Detect which cell encompasses the target text, then output its (X, Y) center coordinate. 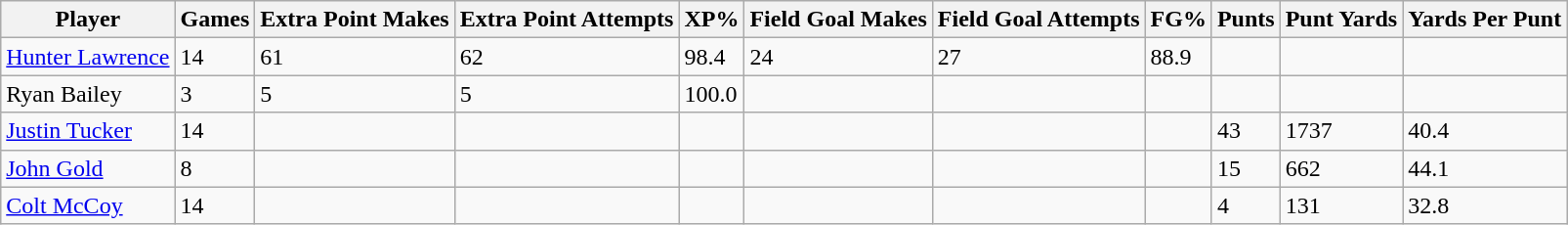
Punt Yards (1341, 20)
61 (355, 57)
Field Goal Attempts (1038, 20)
4 (1246, 205)
Field Goal Makes (838, 20)
27 (1038, 57)
32.8 (1485, 205)
Games (215, 20)
43 (1246, 131)
662 (1341, 168)
Justin Tucker (88, 131)
Player (88, 20)
88.9 (1178, 57)
Yards Per Punt (1485, 20)
1737 (1341, 131)
Extra Point Makes (355, 20)
98.4 (711, 57)
3 (215, 94)
15 (1246, 168)
131 (1341, 205)
Colt McCoy (88, 205)
Punts (1246, 20)
Hunter Lawrence (88, 57)
FG% (1178, 20)
XP% (711, 20)
John Gold (88, 168)
Extra Point Attempts (567, 20)
Ryan Bailey (88, 94)
8 (215, 168)
40.4 (1485, 131)
100.0 (711, 94)
44.1 (1485, 168)
24 (838, 57)
62 (567, 57)
